Identify which cell holds the provided text, then report its (X, Y) central coordinate. 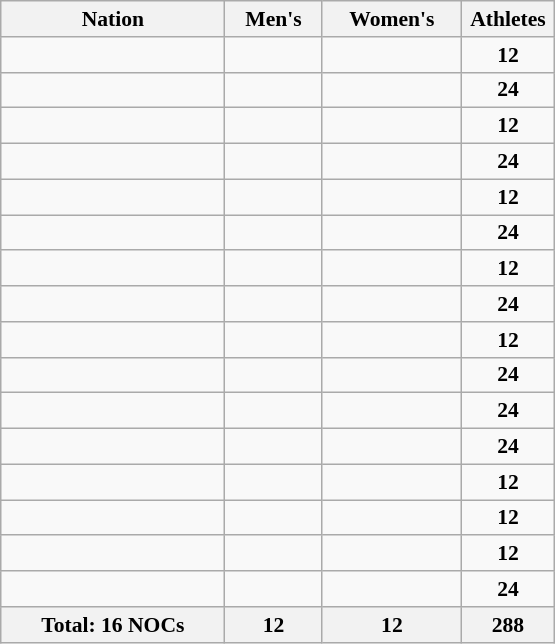
Athletes (508, 19)
288 (508, 625)
Total: 16 NOCs (113, 625)
Men's (274, 19)
Women's (392, 19)
Nation (113, 19)
